Capture the cell that displays the provided text and extract its (x, y) central coordinate. 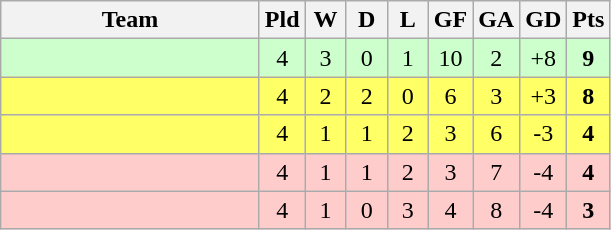
GF (450, 20)
L (408, 20)
-3 (544, 134)
Team (130, 20)
+3 (544, 96)
GD (544, 20)
GA (496, 20)
W (326, 20)
Pts (588, 20)
7 (496, 172)
+8 (544, 58)
D (366, 20)
9 (588, 58)
Pld (282, 20)
10 (450, 58)
